Determine the (X, Y) coordinate at the center of the cell enclosing the given text.  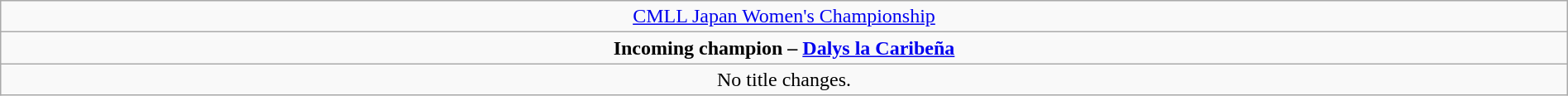
Incoming champion – Dalys la Caribeña (784, 48)
No title changes. (784, 79)
CMLL Japan Women's Championship (784, 17)
